Identify which cell holds the provided text, then report its [X, Y] central coordinate. 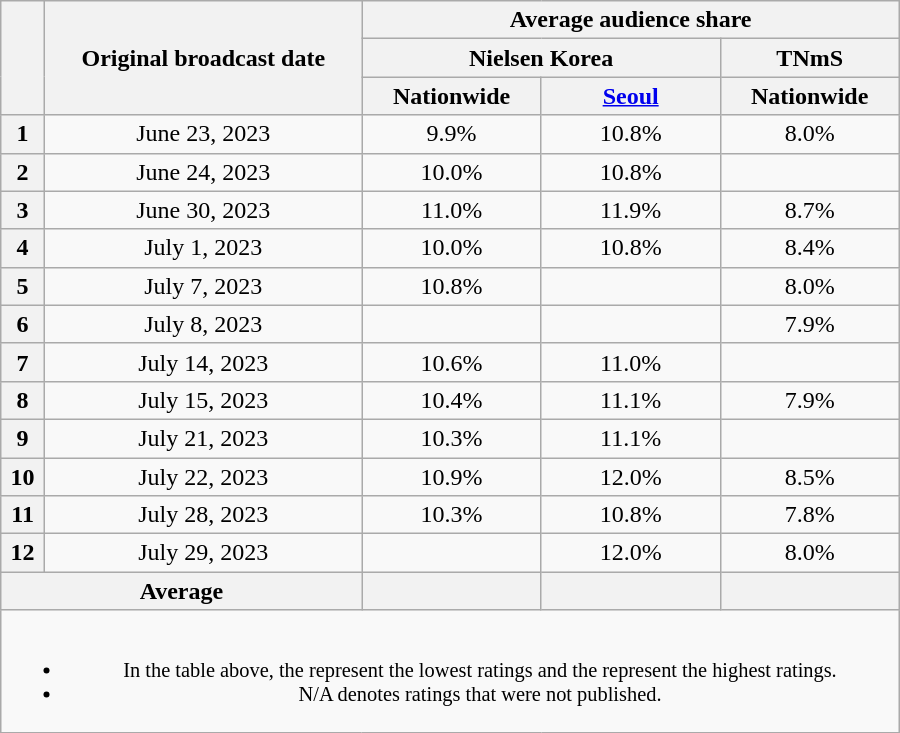
2 [23, 172]
10.4% [452, 400]
8.4% [810, 248]
July 7, 2023 [203, 286]
Nielsen Korea [541, 58]
Original broadcast date [203, 58]
10.9% [452, 477]
1 [23, 134]
3 [23, 210]
July 29, 2023 [203, 553]
July 28, 2023 [203, 515]
8.7% [810, 210]
Seoul [630, 96]
July 1, 2023 [203, 248]
July 8, 2023 [203, 324]
June 30, 2023 [203, 210]
5 [23, 286]
6 [23, 324]
July 14, 2023 [203, 362]
10 [23, 477]
7 [23, 362]
Average audience share [630, 20]
Average [182, 591]
9 [23, 438]
July 22, 2023 [203, 477]
11 [23, 515]
12 [23, 553]
11.9% [630, 210]
9.9% [452, 134]
7.8% [810, 515]
June 23, 2023 [203, 134]
10.6% [452, 362]
July 15, 2023 [203, 400]
July 21, 2023 [203, 438]
4 [23, 248]
TNmS [810, 58]
In the table above, the represent the lowest ratings and the represent the highest ratings.N/A denotes ratings that were not published. [450, 671]
June 24, 2023 [203, 172]
8 [23, 400]
8.5% [810, 477]
